Return (X, Y) of the center of cell containing provided text 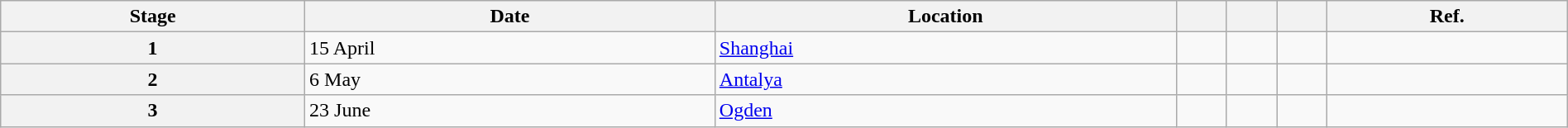
Antalya (945, 79)
Stage (153, 17)
Location (945, 17)
2 (153, 79)
23 June (510, 111)
3 (153, 111)
Ogden (945, 111)
Ref. (1447, 17)
15 April (510, 48)
1 (153, 48)
6 May (510, 79)
Shanghai (945, 48)
Date (510, 17)
